Locate the cell with the specified text and output its [X, Y] center coordinate. 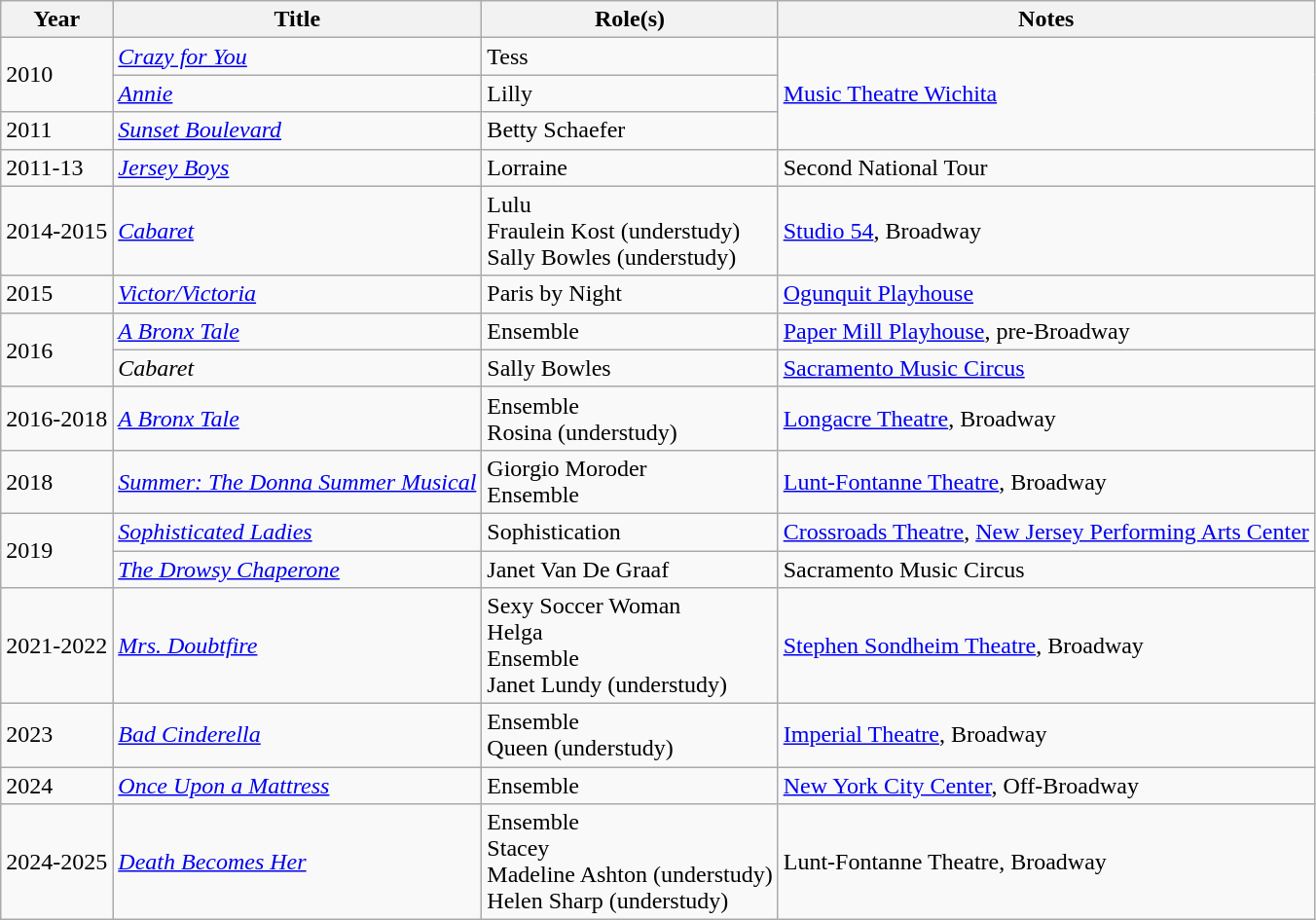
Giorgio MoroderEnsemble [630, 481]
Bad Cinderella [298, 736]
Stephen Sondheim Theatre, Broadway [1045, 646]
2016 [56, 350]
Tess [630, 56]
Sexy Soccer WomanHelgaEnsembleJanet Lundy (understudy) [630, 646]
Once Upon a Mattress [298, 786]
Music Theatre Wichita [1045, 93]
Paris by Night [630, 294]
Summer: The Donna Summer Musical [298, 481]
EnsembleQueen (understudy) [630, 736]
Annie [298, 93]
2024 [56, 786]
2019 [56, 550]
Sophisticated Ladies [298, 532]
2021-2022 [56, 646]
Death Becomes Her [298, 863]
Jersey Boys [298, 167]
Role(s) [630, 19]
Ogunquit Playhouse [1045, 294]
2011 [56, 130]
Betty Schaefer [630, 130]
Lorraine [630, 167]
2023 [56, 736]
New York City Center, Off-Broadway [1045, 786]
Studio 54, Broadway [1045, 231]
EnsembleRosina (understudy) [630, 419]
Title [298, 19]
2010 [56, 75]
Paper Mill Playhouse, pre-Broadway [1045, 331]
EnsembleStaceyMadeline Ashton (understudy)Helen Sharp (understudy) [630, 863]
2016-2018 [56, 419]
Mrs. Doubtfire [298, 646]
Sunset Boulevard [298, 130]
The Drowsy Chaperone [298, 570]
LuluFraulein Kost (understudy)Sally Bowles (understudy) [630, 231]
Sally Bowles [630, 368]
2024-2025 [56, 863]
Year [56, 19]
Lilly [630, 93]
Imperial Theatre, Broadway [1045, 736]
2015 [56, 294]
Notes [1045, 19]
Sophistication [630, 532]
Victor/Victoria [298, 294]
Crossroads Theatre, New Jersey Performing Arts Center [1045, 532]
2011-13 [56, 167]
2018 [56, 481]
Crazy for You [298, 56]
Janet Van De Graaf [630, 570]
2014-2015 [56, 231]
Second National Tour [1045, 167]
Longacre Theatre, Broadway [1045, 419]
